From the cell containing the given text, extract its center point as (X, Y) coordinate. 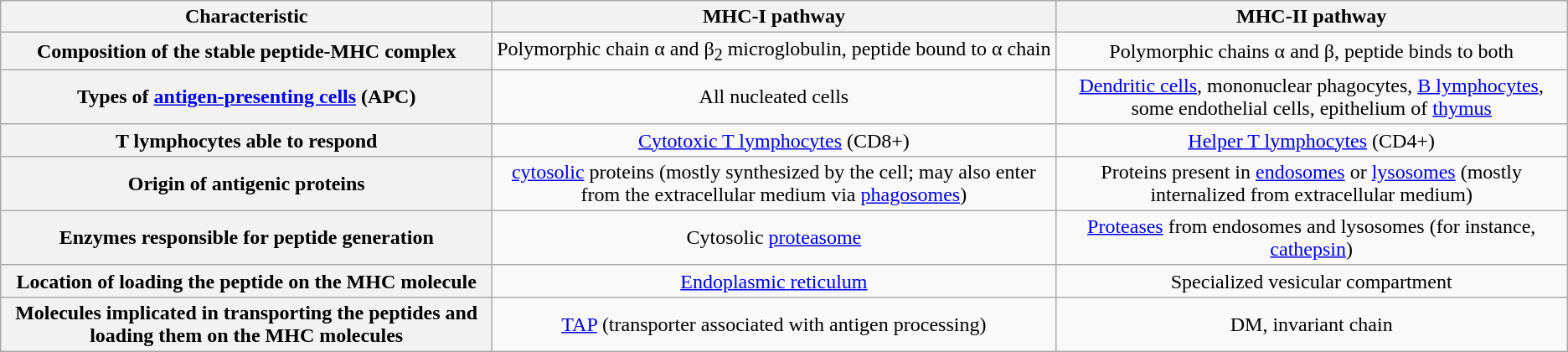
Location of loading the peptide on the MHC molecule (246, 281)
Composition of the stable peptide-MHC complex (246, 51)
Types of antigen-presenting cells (APC) (246, 97)
Proteins present in endosomes or lysosomes (mostly internalized from extracellular medium) (1312, 183)
Characteristic (246, 17)
Cytotoxic T lymphocytes (CD8+) (774, 140)
TAP (transporter associated with antigen processing) (774, 324)
Specialized vesicular compartment (1312, 281)
Molecules implicated in transporting the peptides and loading them on the MHC molecules (246, 324)
T lymphocytes able to respond (246, 140)
Polymorphic chain α and β2 microglobulin, peptide bound to α chain (774, 51)
Origin of antigenic proteins (246, 183)
MHC-II pathway (1312, 17)
Polymorphic chains α and β, peptide binds to both (1312, 51)
MHC-I pathway (774, 17)
DM, invariant chain (1312, 324)
cytosolic proteins (mostly synthesized by the cell; may also enter from the extracellular medium via phagosomes) (774, 183)
Helper T lymphocytes (CD4+) (1312, 140)
Dendritic cells, mononuclear phagocytes, B lymphocytes, some endothelial cells, epithelium of thymus (1312, 97)
Endoplasmic reticulum (774, 281)
Enzymes responsible for peptide generation (246, 238)
Proteases from endosomes and lysosomes (for instance, cathepsin) (1312, 238)
All nucleated cells (774, 97)
Cytosolic proteasome (774, 238)
